From the cell containing the given text, extract its center point as (X, Y) coordinate. 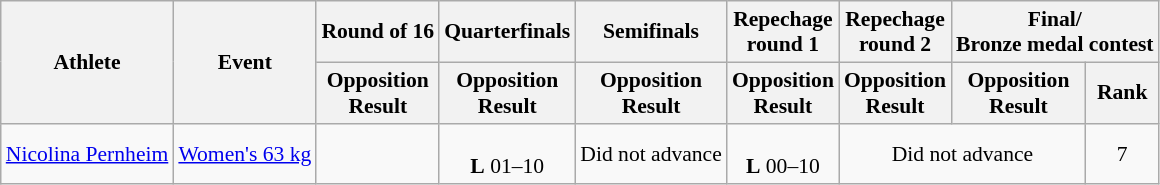
Event (244, 62)
Round of 16 (378, 32)
Athlete (88, 62)
Nicolina Pernheim (88, 154)
Quarterfinals (507, 32)
Rank (1122, 92)
Repechage round 2 (895, 32)
Women's 63 kg (244, 154)
L 01–10 (507, 154)
Repechage round 1 (783, 32)
L 00–10 (783, 154)
Final/Bronze medal contest (1055, 32)
Semifinals (651, 32)
7 (1122, 154)
